Identify which cell holds the provided text, then report its (x, y) central coordinate. 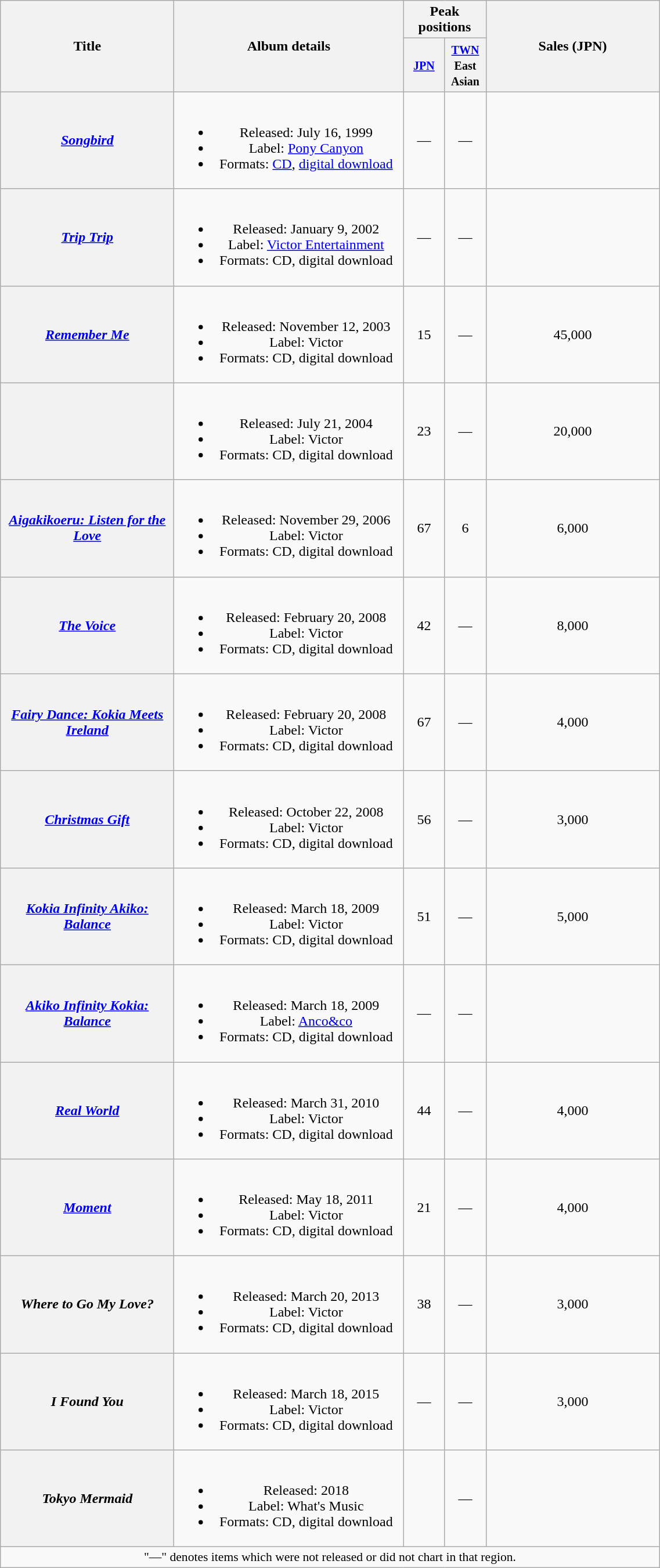
6,000 (572, 528)
51 (424, 916)
6 (466, 528)
Released: November 29, 2006Label: VictorFormats: CD, digital download (289, 528)
Trip Trip (87, 237)
Released: November 12, 2003Label: VictorFormats: CD, digital download (289, 335)
42 (424, 625)
Tokyo Mermaid (87, 1498)
"—" denotes items which were not released or did not chart in that region. (330, 1558)
Released: March 31, 2010Label: VictorFormats: CD, digital download (289, 1110)
Fairy Dance: Kokia Meets Ireland (87, 722)
Released: March 18, 2009Label: VictorFormats: CD, digital download (289, 916)
Released: July 16, 1999Label: Pony CanyonFormats: CD, digital download (289, 141)
15 (424, 335)
45,000 (572, 335)
Released: January 9, 2002Label: Victor EntertainmentFormats: CD, digital download (289, 237)
44 (424, 1110)
Released: March 18, 2015Label: VictorFormats: CD, digital download (289, 1402)
Songbird (87, 141)
21 (424, 1208)
Title (87, 46)
Released: May 18, 2011Label: VictorFormats: CD, digital download (289, 1208)
Moment (87, 1208)
Album details (289, 46)
23 (424, 431)
Sales (JPN) (572, 46)
Akiko Infinity Kokia: Balance (87, 1013)
38 (424, 1304)
Peak positions (445, 20)
Kokia Infinity Akiko: Balance (87, 916)
Where to Go My Love? (87, 1304)
The Voice (87, 625)
Released: March 20, 2013Label: VictorFormats: CD, digital download (289, 1304)
Released: 2018Label: What's MusicFormats: CD, digital download (289, 1498)
JPN (424, 65)
5,000 (572, 916)
Released: October 22, 2008Label: VictorFormats: CD, digital download (289, 819)
Released: March 18, 2009Label: Anco&coFormats: CD, digital download (289, 1013)
Aigakikoeru: Listen for the Love (87, 528)
Christmas Gift (87, 819)
20,000 (572, 431)
I Found You (87, 1402)
56 (424, 819)
Released: July 21, 2004Label: VictorFormats: CD, digital download (289, 431)
Real World (87, 1110)
8,000 (572, 625)
TWN East Asian (466, 65)
Remember Me (87, 335)
